Detect which cell encompasses the target text, then output its [x, y] center coordinate. 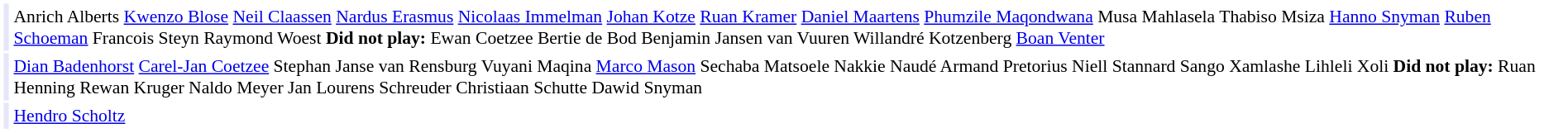
Hendro Scholtz [788, 116]
